Capture the cell that displays the provided text and extract its (x, y) central coordinate. 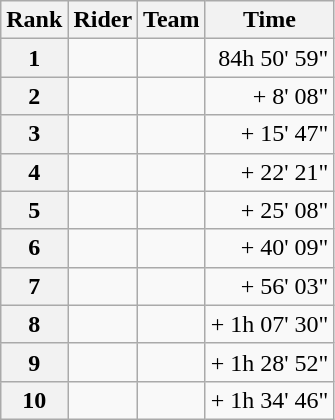
+ 15' 47" (270, 134)
Time (270, 20)
+ 1h 28' 52" (270, 362)
84h 50' 59" (270, 58)
+ 1h 34' 46" (270, 400)
+ 8' 08" (270, 96)
9 (34, 362)
7 (34, 286)
1 (34, 58)
+ 40' 09" (270, 248)
4 (34, 172)
+ 25' 08" (270, 210)
+ 22' 21" (270, 172)
+ 56' 03" (270, 286)
5 (34, 210)
Rider (103, 20)
Rank (34, 20)
2 (34, 96)
8 (34, 324)
10 (34, 400)
6 (34, 248)
+ 1h 07' 30" (270, 324)
3 (34, 134)
Team (172, 20)
